Provide the [x, y] coordinate of the cell's center where the given text is located.  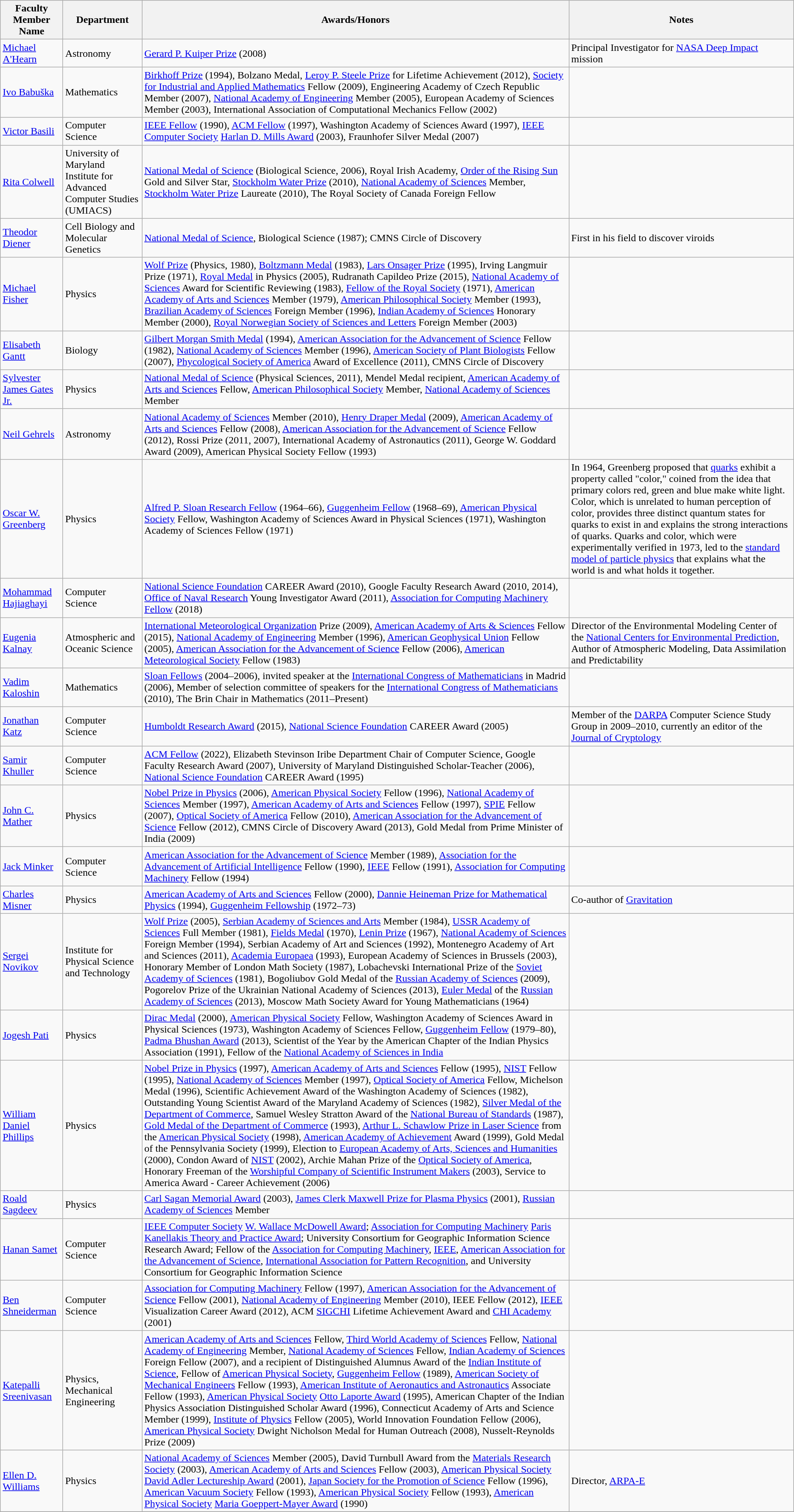
Carl Sagan Memorial Award (2003), James Clerk Maxwell Prize for Plasma Physics (2001), Russian Academy of Sciences Member [355, 1205]
John C. Mather [31, 816]
Faculty Member Name [31, 20]
Awards/Honors [355, 20]
Physics, Mechanical Engineering [103, 1390]
Sergei Novikov [31, 961]
Samir Khuller [31, 766]
Michael Fisher [31, 294]
Notes [681, 20]
Oscar W. Greenberg [31, 519]
Jack Minker [31, 866]
Hanan Samet [31, 1249]
Member of the DARPA Computer Science Study Group in 2009–2010, currently an editor of the Journal of Cryptology [681, 727]
Michael A'Hearn [31, 53]
National Medal of Science, Biological Science (1987); CMNS Circle of Discovery [355, 238]
Biology [103, 350]
Theodor Diener [31, 238]
Gerard P. Kuiper Prize (2008) [355, 53]
Atmospheric and Oceanic Science [103, 643]
Eugenia Kalnay [31, 643]
Principal Investigator for NASA Deep Impact mission [681, 53]
Ellen D. Williams [31, 1481]
Co-author of Gravitation [681, 899]
Neil Gehrels [31, 434]
Department [103, 20]
Victor Basili [31, 131]
American Academy of Arts and Sciences Fellow (2000), Dannie Heineman Prize for Mathematical Physics (1994), Guggenheim Fellowship (1972–73) [355, 899]
Rita Colwell [31, 181]
Ben Shneiderman [31, 1306]
William Daniel Phillips [31, 1125]
Institute for Physical Science and Technology [103, 961]
Sylvester James Gates Jr. [31, 389]
Ivo Babuška [31, 92]
Cell Biology and Molecular Genetics [103, 238]
Elisabeth Gantt [31, 350]
Charles Misner [31, 899]
Roald Sagdeev [31, 1205]
First in his field to discover viroids [681, 238]
Mohammad Hajiaghayi [31, 598]
Katepalli Sreenivasan [31, 1390]
Jonathan Katz [31, 727]
Humboldt Research Award (2015), National Science Foundation CAREER Award (2005) [355, 727]
Director, ARPA-E [681, 1481]
University of Maryland Institute for Advanced Computer Studies (UMIACS) [103, 181]
Vadim Kaloshin [31, 688]
Jogesh Pati [31, 1035]
